Extract the (x, y) coordinate from the center of the cell holding the provided text.  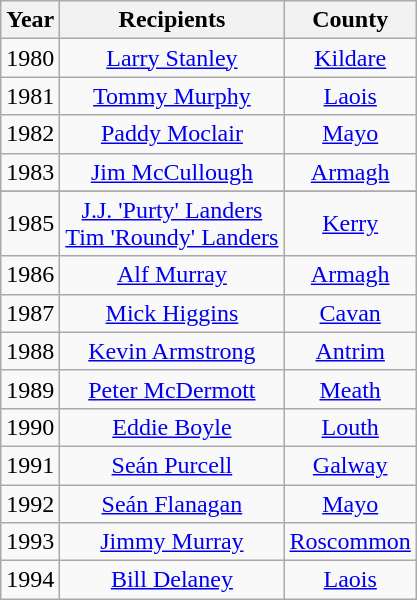
Meath (350, 389)
Recipients (172, 20)
1989 (30, 389)
1985 (30, 224)
Galway (350, 465)
Larry Stanley (172, 58)
Kevin Armstrong (172, 351)
Seán Purcell (172, 465)
Peter McDermott (172, 389)
1993 (30, 542)
1980 (30, 58)
J.J. 'Purty' LandersTim 'Roundy' Landers (172, 224)
1988 (30, 351)
Antrim (350, 351)
1991 (30, 465)
Tommy Murphy (172, 96)
1986 (30, 275)
Louth (350, 427)
Kildare (350, 58)
Eddie Boyle (172, 427)
Bill Delaney (172, 580)
Seán Flanagan (172, 503)
1992 (30, 503)
1982 (30, 134)
Alf Murray (172, 275)
1994 (30, 580)
1983 (30, 172)
Year (30, 20)
Jimmy Murray (172, 542)
1990 (30, 427)
Mick Higgins (172, 313)
Kerry (350, 224)
Jim McCullough (172, 172)
Paddy Moclair (172, 134)
1981 (30, 96)
County (350, 20)
Roscommon (350, 542)
1987 (30, 313)
Cavan (350, 313)
